Output the (x, y) coordinate of the center of the cell containing the given text.  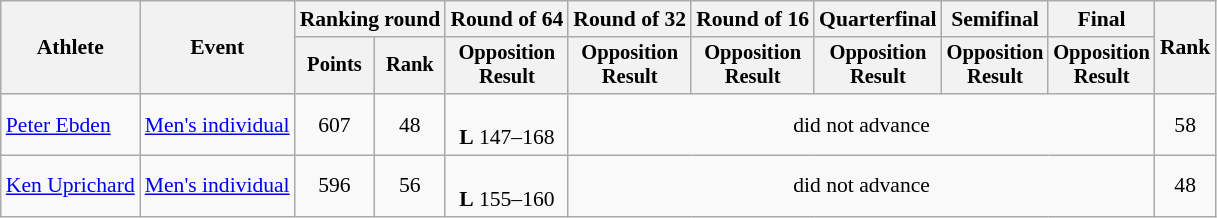
Final (1102, 19)
L 147–168 (506, 124)
Points (335, 66)
Quarterfinal (878, 19)
Ken Uprichard (70, 186)
Round of 32 (630, 19)
Round of 16 (752, 19)
Semifinal (996, 19)
L 155–160 (506, 186)
Athlete (70, 48)
Ranking round (370, 19)
596 (335, 186)
Event (218, 48)
Peter Ebden (70, 124)
58 (1186, 124)
607 (335, 124)
56 (410, 186)
Round of 64 (506, 19)
